Output the (x, y) coordinate of the center of the cell containing the given text.  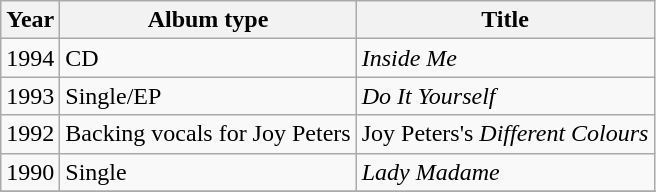
Lady Madame (505, 172)
Album type (208, 20)
Title (505, 20)
1993 (30, 96)
Single/EP (208, 96)
1990 (30, 172)
1994 (30, 58)
CD (208, 58)
1992 (30, 134)
Joy Peters's Different Colours (505, 134)
Backing vocals for Joy Peters (208, 134)
Inside Me (505, 58)
Year (30, 20)
Single (208, 172)
Do It Yourself (505, 96)
